Identify which cell holds the provided text, then report its (X, Y) central coordinate. 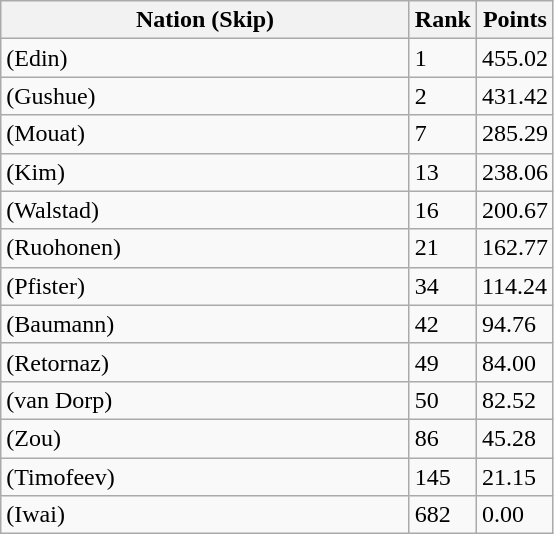
(Retornaz) (206, 362)
200.67 (514, 210)
(Timofeev) (206, 477)
34 (442, 286)
285.29 (514, 134)
(Zou) (206, 438)
94.76 (514, 324)
145 (442, 477)
82.52 (514, 400)
(Edin) (206, 58)
84.00 (514, 362)
(Pfister) (206, 286)
(Kim) (206, 172)
(Ruohonen) (206, 248)
162.77 (514, 248)
238.06 (514, 172)
21.15 (514, 477)
Rank (442, 20)
682 (442, 515)
(Walstad) (206, 210)
Points (514, 20)
0.00 (514, 515)
(Gushue) (206, 96)
(van Dorp) (206, 400)
455.02 (514, 58)
21 (442, 248)
50 (442, 400)
7 (442, 134)
1 (442, 58)
42 (442, 324)
45.28 (514, 438)
(Iwai) (206, 515)
431.42 (514, 96)
16 (442, 210)
Nation (Skip) (206, 20)
(Mouat) (206, 134)
13 (442, 172)
114.24 (514, 286)
(Baumann) (206, 324)
86 (442, 438)
2 (442, 96)
49 (442, 362)
